Find where the given text appears and provide that cell's center as (x, y) coordinate. 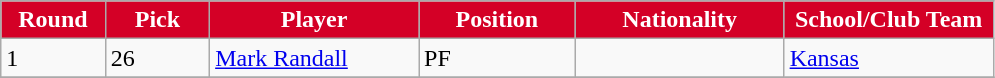
Position (498, 20)
PF (498, 58)
Pick (157, 20)
26 (157, 58)
Kansas (888, 58)
Player (314, 20)
Mark Randall (314, 58)
Round (53, 20)
1 (53, 58)
Nationality (680, 20)
School/Club Team (888, 20)
